Pinpoint the cell where the given text exists, returning its [X, Y] midpoint coordinate. 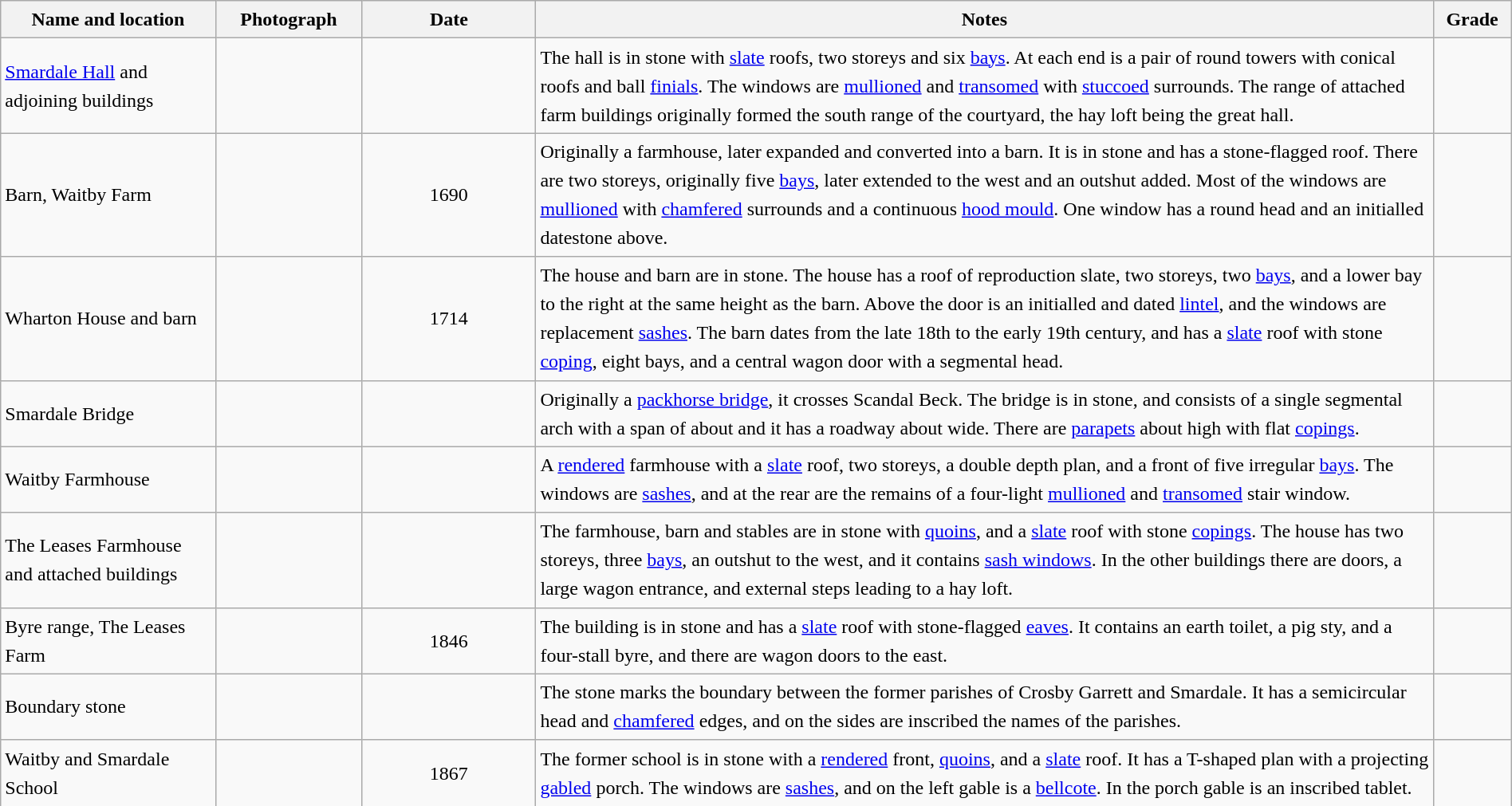
Barn, Waitby Farm [108, 195]
Smardale Hall and adjoining buildings [108, 86]
Smardale Bridge [108, 413]
Grade [1472, 19]
Boundary stone [108, 706]
Byre range, The Leases Farm [108, 641]
The Leases Farmhouse and attached buildings [108, 560]
Name and location [108, 19]
1867 [449, 773]
Notes [984, 19]
1690 [449, 195]
1846 [449, 641]
Photograph [289, 19]
Wharton House and barn [108, 319]
1714 [449, 319]
Date [449, 19]
Waitby and Smardale School [108, 773]
Waitby Farmhouse [108, 480]
